Pinpoint the cell where the given text exists, returning its (X, Y) midpoint coordinate. 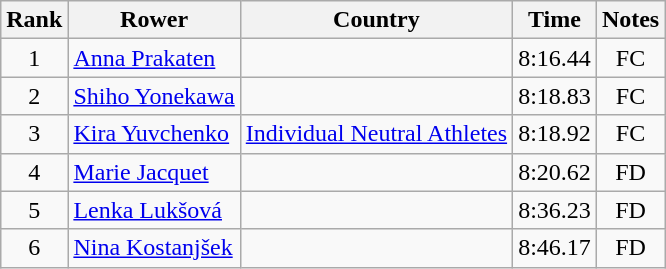
8:20.62 (555, 172)
1 (34, 58)
Individual Neutral Athletes (376, 134)
8:18.83 (555, 96)
6 (34, 248)
4 (34, 172)
Shiho Yonekawa (154, 96)
Notes (630, 20)
Kira Yuvchenko (154, 134)
Rower (154, 20)
8:16.44 (555, 58)
2 (34, 96)
8:46.17 (555, 248)
Time (555, 20)
8:18.92 (555, 134)
5 (34, 210)
Nina Kostanjšek (154, 248)
3 (34, 134)
Anna Prakaten (154, 58)
Marie Jacquet (154, 172)
Lenka Lukšová (154, 210)
Rank (34, 20)
Country (376, 20)
8:36.23 (555, 210)
